For the text-containing cell, return its midpoint in [X, Y] coordinate format. 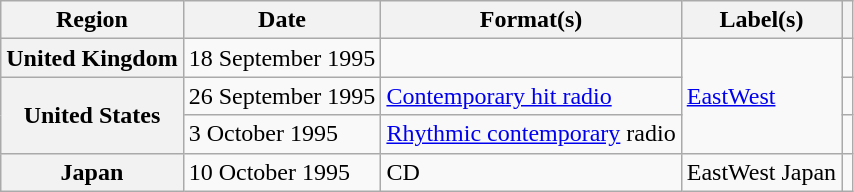
Region [92, 20]
10 October 1995 [282, 172]
CD [531, 172]
United States [92, 115]
3 October 1995 [282, 134]
Date [282, 20]
Japan [92, 172]
EastWest [761, 96]
Format(s) [531, 20]
EastWest Japan [761, 172]
Label(s) [761, 20]
United Kingdom [92, 58]
18 September 1995 [282, 58]
Rhythmic contemporary radio [531, 134]
Contemporary hit radio [531, 96]
26 September 1995 [282, 96]
